Pinpoint the cell where the given text exists, returning its (X, Y) midpoint coordinate. 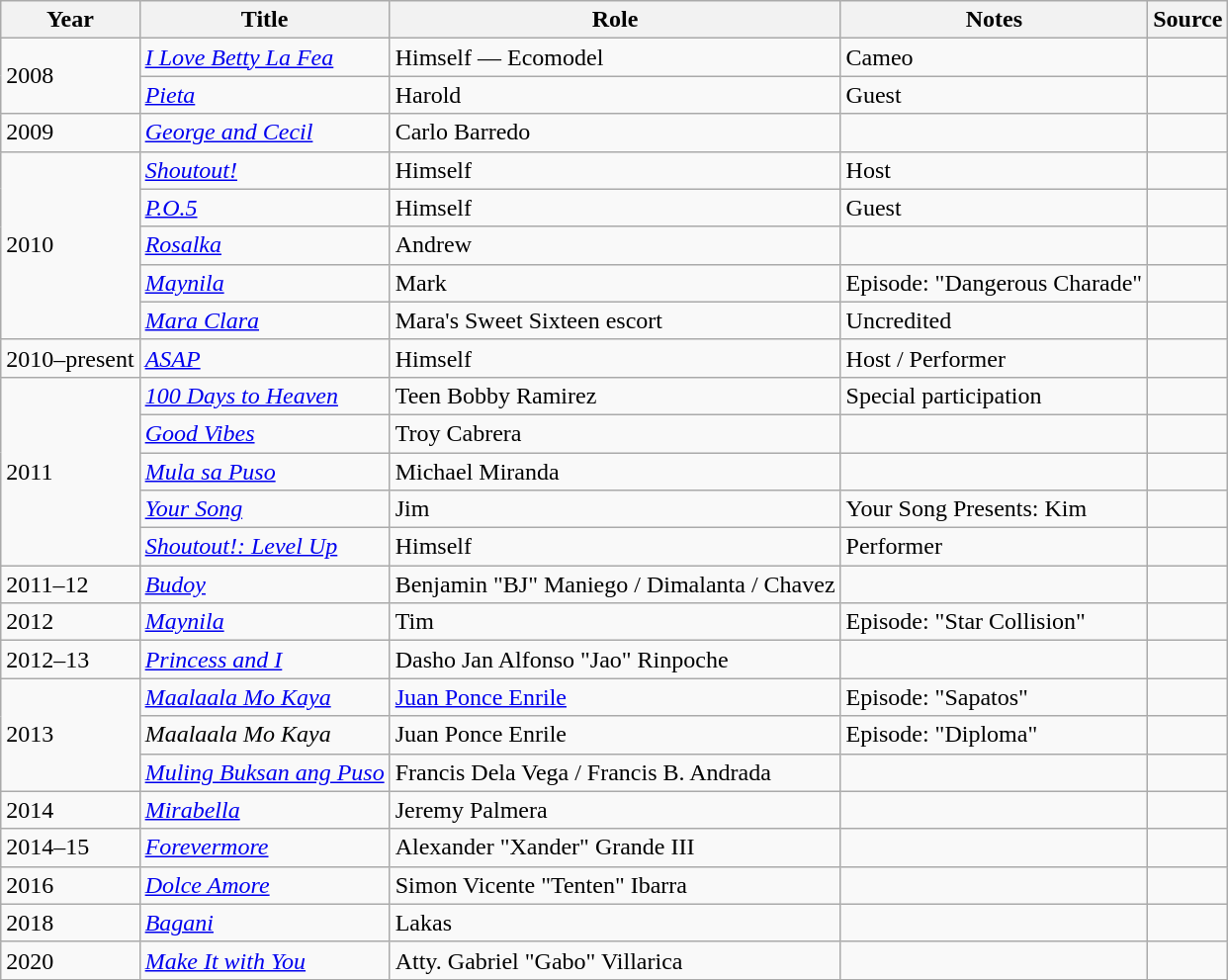
Cameo (995, 57)
Troy Cabrera (615, 433)
Dasho Jan Alfonso "Jao" Rinpoche (615, 660)
2018 (70, 923)
Host / Performer (995, 358)
Notes (995, 20)
Source (1188, 20)
Good Vibes (265, 433)
2012–13 (70, 660)
Episode: "Sapatos" (995, 697)
Muling Buksan ang Puso (265, 772)
Mirabella (265, 810)
Make It with You (265, 960)
Mula sa Puso (265, 472)
Shoutout!: Level Up (265, 547)
Mara Clara (265, 320)
2014–15 (70, 847)
Lakas (615, 923)
I Love Betty La Fea (265, 57)
Your Song Presents: Kim (995, 509)
Special participation (995, 396)
Harold (615, 95)
2010 (70, 245)
Performer (995, 547)
2008 (70, 76)
100 Days to Heaven (265, 396)
Role (615, 20)
Teen Bobby Ramirez (615, 396)
2014 (70, 810)
Michael Miranda (615, 472)
Jeremy Palmera (615, 810)
Benjamin "BJ" Maniego / Dimalanta / Chavez (615, 584)
Tim (615, 622)
Forevermore (265, 847)
Princess and I (265, 660)
Mara's Sweet Sixteen escort (615, 320)
Episode: "Dangerous Charade" (995, 283)
Carlo Barredo (615, 133)
2010–present (70, 358)
Title (265, 20)
Episode: "Diploma" (995, 735)
Mark (615, 283)
Year (70, 20)
Alexander "Xander" Grande III (615, 847)
Episode: "Star Collision" (995, 622)
Pieta (265, 95)
2013 (70, 735)
George and Cecil (265, 133)
ASAP (265, 358)
2020 (70, 960)
Rosalka (265, 245)
Himself ― Ecomodel (615, 57)
2009 (70, 133)
2011–12 (70, 584)
Jim (615, 509)
Uncredited (995, 320)
Bagani (265, 923)
2016 (70, 885)
2011 (70, 471)
2012 (70, 622)
P.O.5 (265, 208)
Francis Dela Vega / Francis B. Andrada (615, 772)
Shoutout! (265, 170)
Budoy (265, 584)
Your Song (265, 509)
Andrew (615, 245)
Atty. Gabriel "Gabo" Villarica (615, 960)
Simon Vicente "Tenten" Ibarra (615, 885)
Dolce Amore (265, 885)
Host (995, 170)
